Return (X, Y) of the center of cell containing provided text 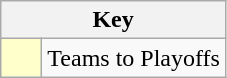
Key (114, 20)
Teams to Playoffs (134, 58)
